Return the (x, y) coordinate for the center point of the cell that contains the specified text.  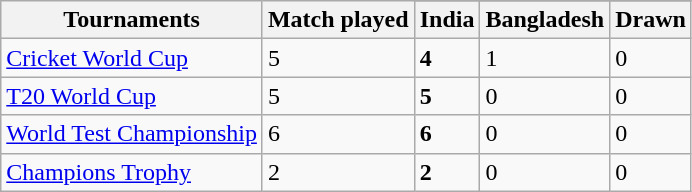
T20 World Cup (132, 96)
World Test Championship (132, 134)
Tournaments (132, 20)
Champions Trophy (132, 172)
Bangladesh (545, 20)
4 (447, 58)
1 (545, 58)
India (447, 20)
Drawn (651, 20)
Match played (338, 20)
Cricket World Cup (132, 58)
